Pinpoint the cell where the given text exists, returning its (x, y) midpoint coordinate. 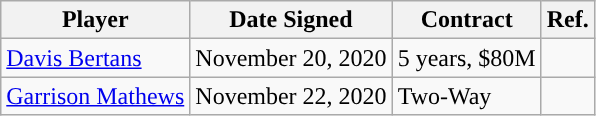
November 20, 2020 (291, 58)
Davis Bertans (96, 58)
Contract (466, 20)
Date Signed (291, 20)
Two-Way (466, 96)
Garrison Mathews (96, 96)
Player (96, 20)
November 22, 2020 (291, 96)
5 years, $80M (466, 58)
Ref. (568, 20)
